Return [X, Y] of the center of cell containing provided text 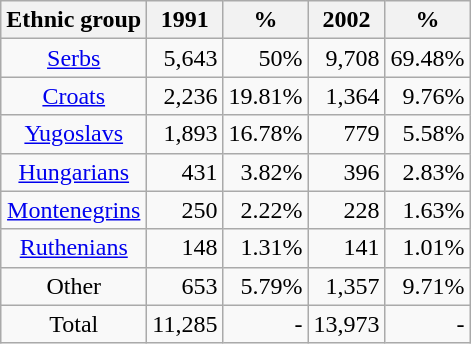
2002 [346, 20]
9.71% [428, 286]
141 [346, 248]
1,364 [346, 96]
1.63% [428, 210]
1.31% [266, 248]
228 [346, 210]
1.01% [428, 248]
13,973 [346, 324]
Other [74, 286]
5.79% [266, 286]
19.81% [266, 96]
2,236 [185, 96]
Ethnic group [74, 20]
16.78% [266, 134]
1,893 [185, 134]
653 [185, 286]
Ruthenians [74, 248]
Hungarians [74, 172]
5.58% [428, 134]
1991 [185, 20]
431 [185, 172]
9,708 [346, 58]
50% [266, 58]
148 [185, 248]
11,285 [185, 324]
779 [346, 134]
1,357 [346, 286]
9.76% [428, 96]
2.83% [428, 172]
69.48% [428, 58]
5,643 [185, 58]
Croats [74, 96]
250 [185, 210]
Total [74, 324]
2.22% [266, 210]
Montenegrins [74, 210]
Yugoslavs [74, 134]
396 [346, 172]
Serbs [74, 58]
3.82% [266, 172]
